Find where the given text appears and provide that cell's center as [X, Y] coordinate. 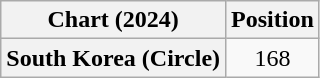
Chart (2024) [114, 20]
South Korea (Circle) [114, 58]
Position [273, 20]
168 [273, 58]
